Scan for the cell matching the given text and deliver its (X, Y) coordinate at center. 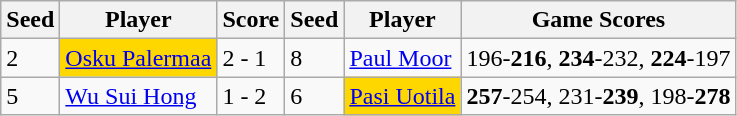
Osku Palermaa (138, 58)
2 - 1 (251, 58)
Wu Sui Hong (138, 96)
257-254, 231-239, 198-278 (598, 96)
2 (30, 58)
Pasi Uotila (402, 96)
6 (314, 96)
8 (314, 58)
Score (251, 20)
Game Scores (598, 20)
5 (30, 96)
196-216, 234-232, 224-197 (598, 58)
1 - 2 (251, 96)
Paul Moor (402, 58)
